Return (x, y) of the center of cell containing provided text 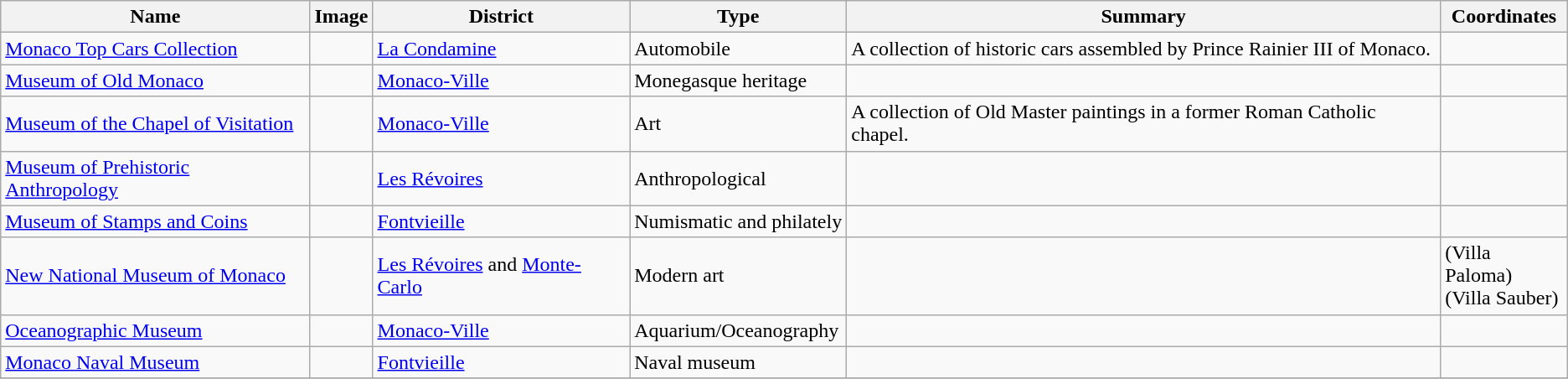
Museum of the Chapel of Visitation (156, 124)
Summary (1144, 17)
Monegasque heritage (739, 80)
Image (342, 17)
Museum of Old Monaco (156, 80)
Name (156, 17)
Modern art (739, 276)
Naval museum (739, 362)
A collection of historic cars assembled by Prince Rainier III of Monaco. (1144, 49)
Numismatic and philately (739, 221)
La Condamine (501, 49)
Automobile (739, 49)
Monaco Top Cars Collection (156, 49)
Museum of Stamps and Coins (156, 221)
Anthropological (739, 178)
Les Révoires and Monte-Carlo (501, 276)
District (501, 17)
Les Révoires (501, 178)
Art (739, 124)
New National Museum of Monaco (156, 276)
Aquarium/Oceanography (739, 330)
Oceanographic Museum (156, 330)
Monaco Naval Museum (156, 362)
(Villa Paloma) (Villa Sauber) (1504, 276)
Type (739, 17)
A collection of Old Master paintings in a former Roman Catholic chapel. (1144, 124)
Museum of Prehistoric Anthropology (156, 178)
Coordinates (1504, 17)
